Extract the (X, Y) coordinate from the center of the cell holding the provided text.  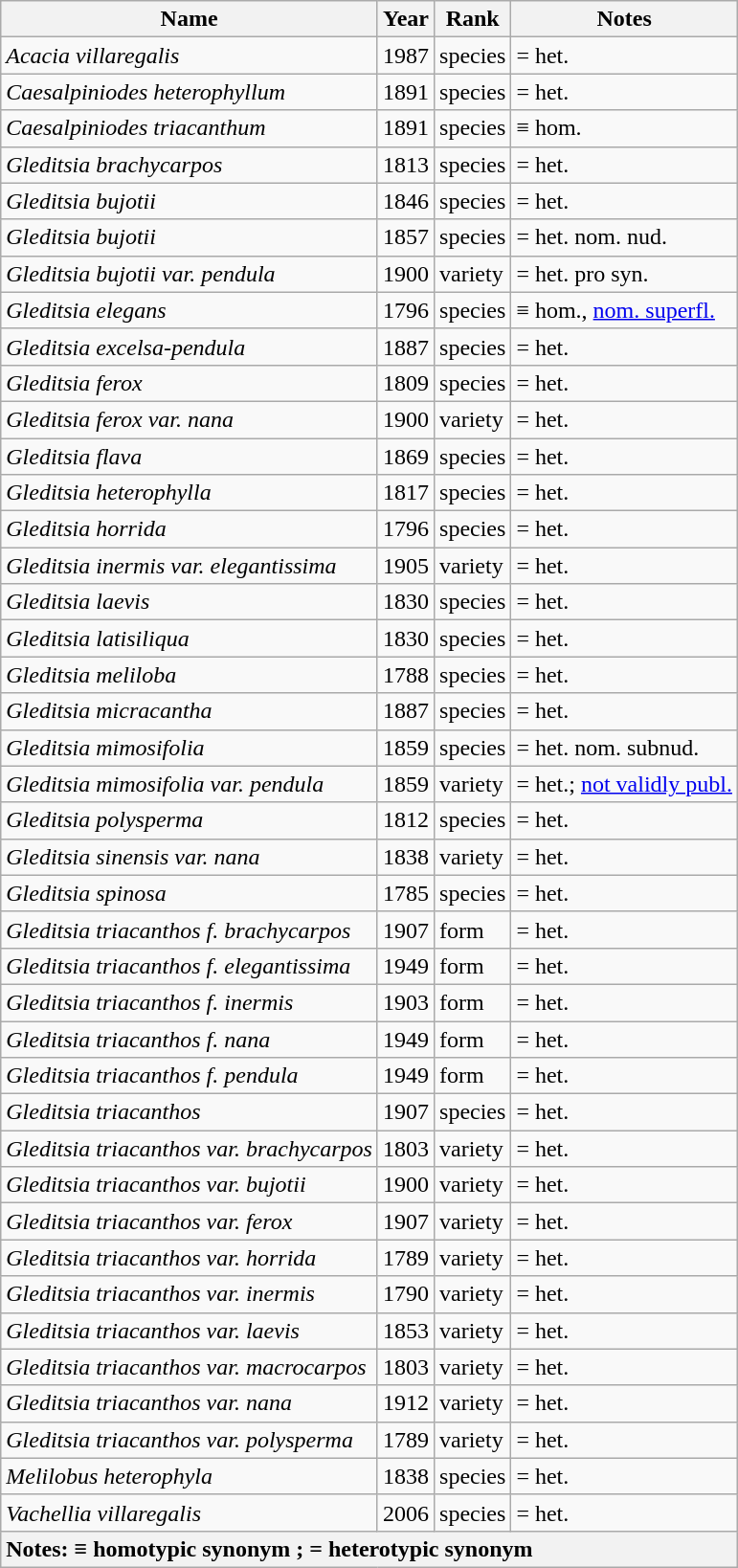
1790 (406, 1294)
Name (190, 19)
1905 (406, 566)
Gleditsia triacanthos (190, 1112)
Gleditsia latisiliqua (190, 638)
Gleditsia triacanthos f. elegantissima (190, 966)
Gleditsia ferox var. nana (190, 419)
Gleditsia excelsa-pendula (190, 347)
1903 (406, 1002)
Gleditsia micracantha (190, 711)
Gleditsia triacanthos var. laevis (190, 1331)
1846 (406, 201)
Gleditsia brachycarpos (190, 165)
Notes (624, 19)
Gleditsia horrida (190, 529)
Rank (473, 19)
2006 (406, 1512)
1987 (406, 56)
1817 (406, 493)
Gleditsia triacanthos var. polysperma (190, 1440)
Gleditsia spinosa (190, 893)
Gleditsia triacanthos var. inermis (190, 1294)
Gleditsia elegans (190, 310)
Vachellia villaregalis (190, 1512)
Caesalpiniodes triacanthum (190, 128)
≡ hom., nom. superfl. (624, 310)
Gleditsia triacanthos f. inermis (190, 1002)
Gleditsia polysperma (190, 820)
Year (406, 19)
= het.; not validly publ. (624, 784)
Gleditsia sinensis var. nana (190, 857)
Gleditsia bujotii var. pendula (190, 274)
Caesalpiniodes heterophyllum (190, 92)
Gleditsia ferox (190, 383)
= het. nom. subnud. (624, 748)
Gleditsia triacanthos var. bujotii (190, 1185)
Gleditsia triacanthos var. ferox (190, 1221)
1809 (406, 383)
1853 (406, 1331)
Gleditsia meliloba (190, 675)
Acacia villaregalis (190, 56)
Gleditsia triacanthos var. brachycarpos (190, 1149)
Gleditsia inermis var. elegantissima (190, 566)
Gleditsia mimosifolia (190, 748)
Gleditsia triacanthos var. macrocarpos (190, 1367)
Melilobus heterophyla (190, 1476)
Gleditsia triacanthos f. brachycarpos (190, 930)
≡ hom. (624, 128)
1857 (406, 237)
Gleditsia laevis (190, 602)
1788 (406, 675)
Notes: ≡ homotypic synonym ; = heterotypic synonym (369, 1549)
Gleditsia triacanthos var. horrida (190, 1258)
Gleditsia triacanthos f. pendula (190, 1076)
1812 (406, 820)
1785 (406, 893)
Gleditsia triacanthos f. nana (190, 1039)
Gleditsia mimosifolia var. pendula (190, 784)
1912 (406, 1403)
Gleditsia heterophylla (190, 493)
1813 (406, 165)
Gleditsia flava (190, 457)
1869 (406, 457)
= het. pro syn. (624, 274)
Gleditsia triacanthos var. nana (190, 1403)
= het. nom. nud. (624, 237)
